Search for the cell housing the specified text and yield its [X, Y] center coordinate. 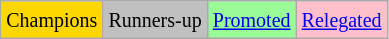
Champions [52, 20]
Runners-up [155, 20]
Relegated [342, 20]
Promoted [252, 20]
